Provide the (X, Y) coordinate of the cell's center where the given text is located.  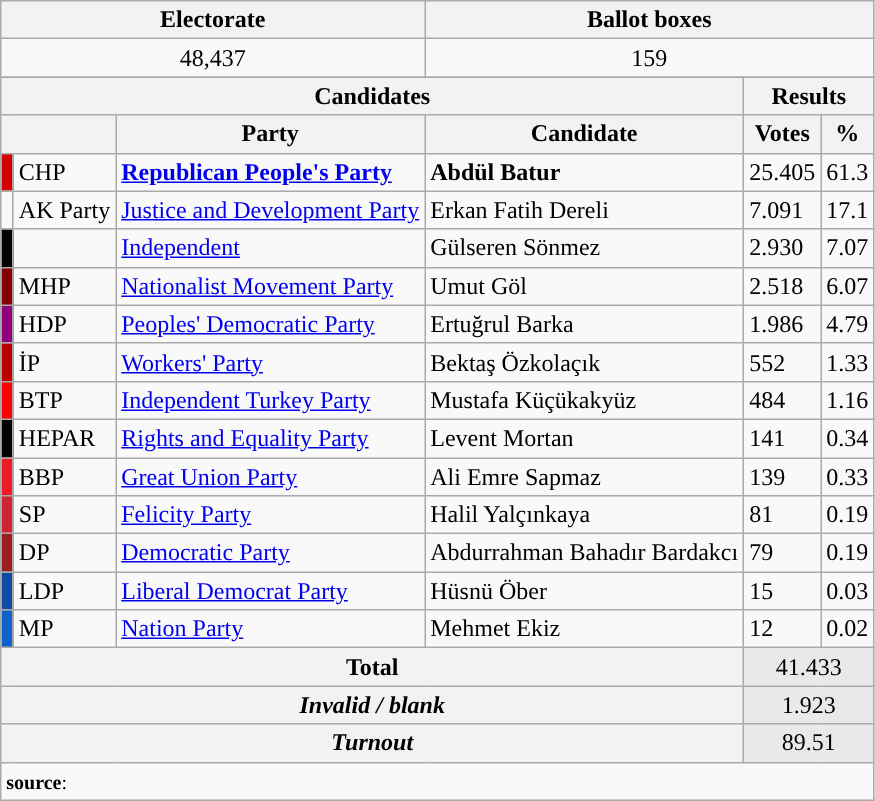
İP (64, 362)
15 (782, 591)
89.51 (809, 743)
Mustafa Küçükakyüz (584, 400)
48,437 (213, 58)
25.405 (782, 172)
4.79 (848, 324)
Abdül Batur (584, 172)
1.16 (848, 400)
61.3 (848, 172)
Justice and Development Party (270, 210)
0.02 (848, 629)
Democratic Party (270, 553)
141 (782, 438)
Levent Mortan (584, 438)
Hüsnü Öber (584, 591)
Peoples' Democratic Party (270, 324)
Turnout (372, 743)
HEPAR (64, 438)
Candidate (584, 134)
Ballot boxes (650, 20)
Ali Emre Sapmaz (584, 477)
CHP (64, 172)
552 (782, 362)
Electorate (213, 20)
% (848, 134)
1.986 (782, 324)
79 (782, 553)
6.07 (848, 286)
Mehmet Ekiz (584, 629)
17.1 (848, 210)
Nationalist Movement Party (270, 286)
Party (270, 134)
Independent (270, 248)
SP (64, 515)
BBP (64, 477)
1.33 (848, 362)
2.930 (782, 248)
Bektaş Özkolaçık (584, 362)
Gülseren Sönmez (584, 248)
Total (372, 667)
0.34 (848, 438)
41.433 (809, 667)
AK Party (64, 210)
139 (782, 477)
0.33 (848, 477)
Candidates (372, 96)
Invalid / blank (372, 705)
source: (438, 781)
Abdurrahman Bahadır Bardakcı (584, 553)
Results (809, 96)
Independent Turkey Party (270, 400)
LDP (64, 591)
HDP (64, 324)
Halil Yalçınkaya (584, 515)
Erkan Fatih Dereli (584, 210)
2.518 (782, 286)
DP (64, 553)
0.03 (848, 591)
Republican People's Party (270, 172)
7.091 (782, 210)
Umut Göl (584, 286)
BTP (64, 400)
1.923 (809, 705)
81 (782, 515)
Rights and Equality Party (270, 438)
12 (782, 629)
Workers' Party (270, 362)
MHP (64, 286)
Votes (782, 134)
Ertuğrul Barka (584, 324)
159 (650, 58)
Nation Party (270, 629)
7.07 (848, 248)
Liberal Democrat Party (270, 591)
MP (64, 629)
Great Union Party (270, 477)
484 (782, 400)
Felicity Party (270, 515)
